Extract the [X, Y] coordinate from the center of the cell holding the provided text.  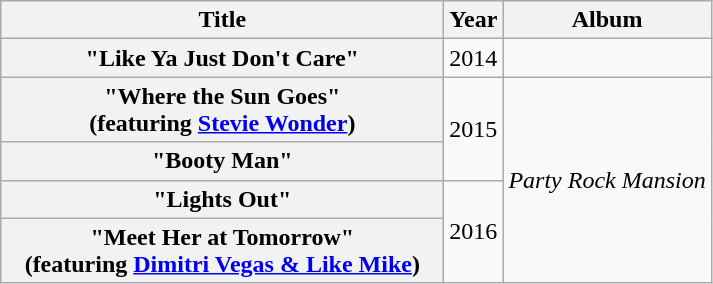
"Lights Out" [222, 199]
Year [474, 20]
Party Rock Mansion [607, 180]
"Booty Man" [222, 161]
Title [222, 20]
Album [607, 20]
2015 [474, 128]
"Like Ya Just Don't Care" [222, 58]
2014 [474, 58]
"Meet Her at Tomorrow"(featuring Dimitri Vegas & Like Mike) [222, 250]
2016 [474, 232]
"Where the Sun Goes" (featuring Stevie Wonder) [222, 110]
